Output the [x, y] coordinate of the center of the cell containing the given text.  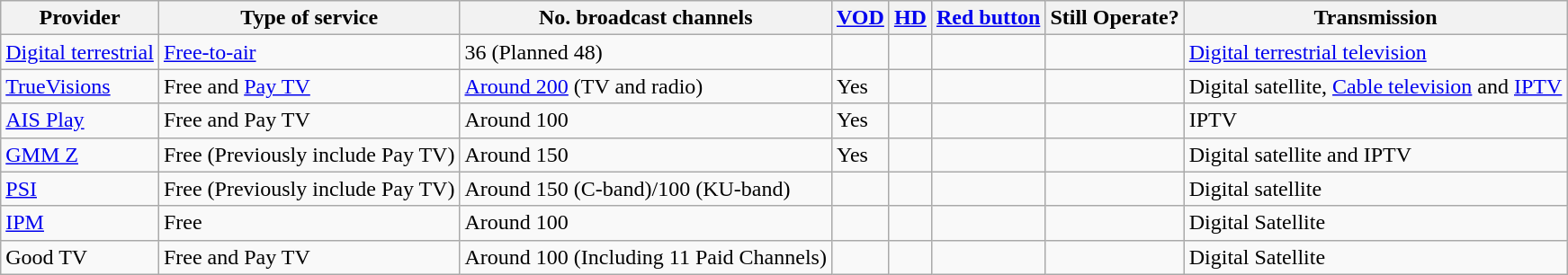
Digital satellite and IPTV [1375, 155]
Good TV [80, 257]
Around 150 [646, 155]
AIS Play [80, 120]
GMM Z [80, 155]
36 (Planned 48) [646, 52]
Transmission [1375, 18]
Around 200 (TV and radio) [646, 86]
Digital terrestrial [80, 52]
IPM [80, 223]
PSI [80, 189]
Still Operate? [1115, 18]
Provider [80, 18]
TrueVisions [80, 86]
VOD [860, 18]
Free-to-air [309, 52]
No. broadcast channels [646, 18]
HD [910, 18]
Digital satellite [1375, 189]
Around 100 (Including 11 Paid Channels) [646, 257]
Digital terrestrial television [1375, 52]
Type of service [309, 18]
Red button [988, 18]
Free [309, 223]
Around 150 (C-band)/100 (KU-band) [646, 189]
Digital satellite, Cable television and IPTV [1375, 86]
IPTV [1375, 120]
